Return [X, Y] of the center of cell containing provided text 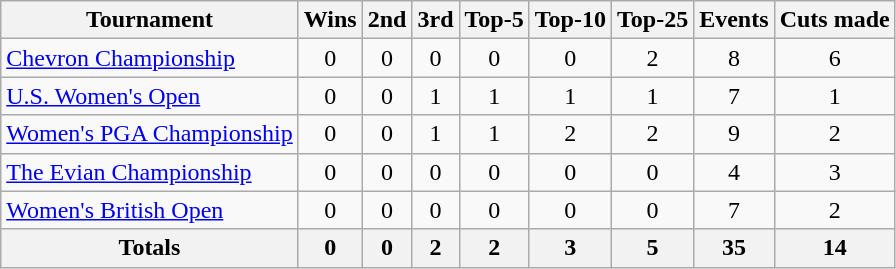
Cuts made [834, 20]
Top-25 [652, 20]
8 [734, 58]
3rd [436, 20]
14 [834, 248]
Top-10 [570, 20]
Chevron Championship [150, 58]
Wins [330, 20]
5 [652, 248]
35 [734, 248]
9 [734, 134]
The Evian Championship [150, 172]
Events [734, 20]
4 [734, 172]
Totals [150, 248]
Women's British Open [150, 210]
6 [834, 58]
2nd [387, 20]
Women's PGA Championship [150, 134]
U.S. Women's Open [150, 96]
Tournament [150, 20]
Top-5 [494, 20]
